For the text-containing cell, return its midpoint in (X, Y) coordinate format. 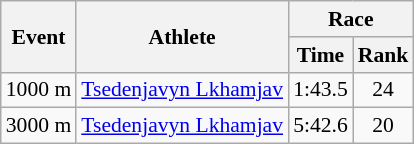
Rank (384, 55)
20 (384, 126)
Time (320, 55)
Race (350, 19)
Athlete (182, 36)
3000 m (38, 126)
Event (38, 36)
1:43.5 (320, 90)
5:42.6 (320, 126)
24 (384, 90)
1000 m (38, 90)
